Return the (X, Y) coordinate for the center point of the cell that contains the specified text.  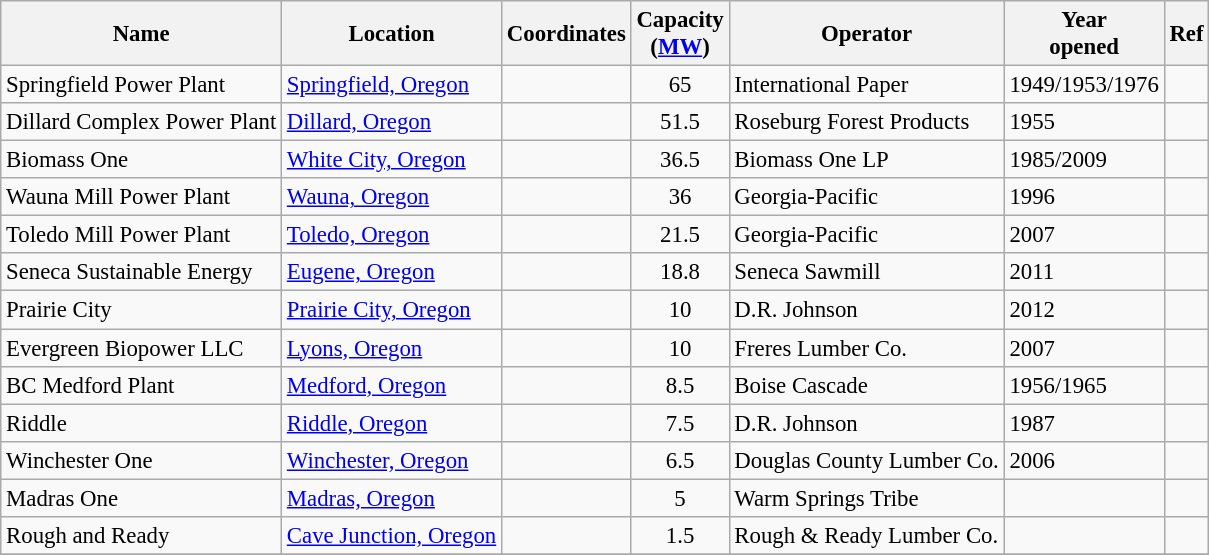
Cave Junction, Oregon (392, 536)
Prairie City, Oregon (392, 310)
Winchester, Oregon (392, 460)
2012 (1084, 310)
65 (680, 85)
Yearopened (1084, 34)
Biomass One (142, 160)
Rough and Ready (142, 536)
Ref (1186, 34)
Biomass One LP (866, 160)
Roseburg Forest Products (866, 122)
6.5 (680, 460)
Madras One (142, 498)
2011 (1084, 273)
Madras, Oregon (392, 498)
1949/1953/1976 (1084, 85)
5 (680, 498)
8.5 (680, 385)
Springfield, Oregon (392, 85)
1985/2009 (1084, 160)
Wauna Mill Power Plant (142, 197)
2006 (1084, 460)
1955 (1084, 122)
Dillard, Oregon (392, 122)
36 (680, 197)
Prairie City (142, 310)
Seneca Sawmill (866, 273)
Boise Cascade (866, 385)
36.5 (680, 160)
Medford, Oregon (392, 385)
International Paper (866, 85)
Wauna, Oregon (392, 197)
Toledo, Oregon (392, 235)
18.8 (680, 273)
Riddle (142, 423)
Toledo Mill Power Plant (142, 235)
Springfield Power Plant (142, 85)
7.5 (680, 423)
Seneca Sustainable Energy (142, 273)
Lyons, Oregon (392, 348)
Douglas County Lumber Co. (866, 460)
51.5 (680, 122)
21.5 (680, 235)
Rough & Ready Lumber Co. (866, 536)
1956/1965 (1084, 385)
Warm Springs Tribe (866, 498)
1996 (1084, 197)
1987 (1084, 423)
BC Medford Plant (142, 385)
Eugene, Oregon (392, 273)
Location (392, 34)
White City, Oregon (392, 160)
Operator (866, 34)
Riddle, Oregon (392, 423)
Name (142, 34)
Capacity(MW) (680, 34)
Coordinates (567, 34)
Dillard Complex Power Plant (142, 122)
Winchester One (142, 460)
1.5 (680, 536)
Evergreen Biopower LLC (142, 348)
Freres Lumber Co. (866, 348)
